Find where the given text appears and provide that cell's center as (x, y) coordinate. 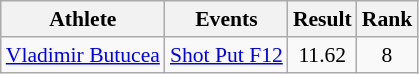
Athlete (83, 19)
Result (322, 19)
Rank (388, 19)
Events (226, 19)
Shot Put F12 (226, 55)
8 (388, 55)
Vladimir Butucea (83, 55)
11.62 (322, 55)
